From the cell containing the given text, extract its center point as [x, y] coordinate. 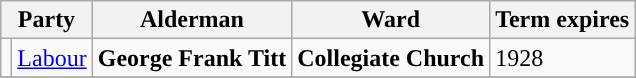
Alderman [192, 20]
Party [46, 20]
Ward [391, 20]
Labour [52, 58]
Collegiate Church [391, 58]
1928 [562, 58]
George Frank Titt [192, 58]
Term expires [562, 20]
